Determine the [X, Y] coordinate at the center of the cell enclosing the given text.  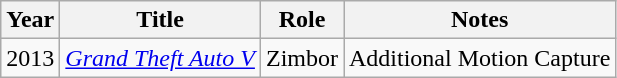
Role [302, 20]
Grand Theft Auto V [160, 58]
Title [160, 20]
Year [30, 20]
2013 [30, 58]
Additional Motion Capture [480, 58]
Notes [480, 20]
Zimbor [302, 58]
